Capture the cell that displays the provided text and extract its [X, Y] central coordinate. 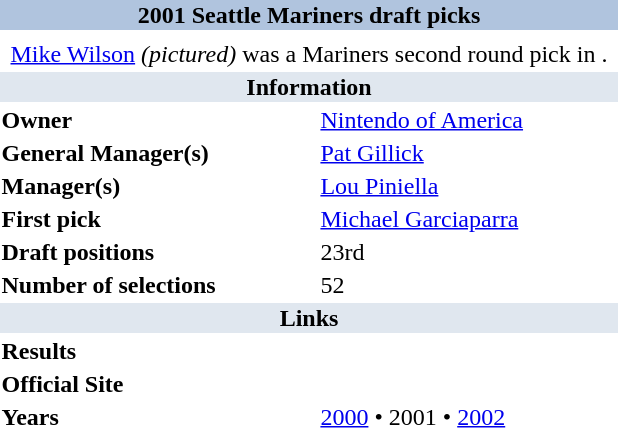
Nintendo of America [468, 120]
23rd [468, 252]
Official Site [158, 384]
Owner [158, 120]
Michael Garciaparra [468, 219]
Manager(s) [158, 186]
Information [309, 87]
2001 Seattle Mariners draft picks [309, 15]
General Manager(s) [158, 153]
Draft positions [158, 252]
Number of selections [158, 285]
Results [158, 351]
Lou Piniella [468, 186]
First pick [158, 219]
52 [468, 285]
Pat Gillick [468, 153]
Links [309, 318]
Mike Wilson (pictured) was a Mariners second round pick in . [309, 54]
